From the cell containing the given text, extract its center point as [x, y] coordinate. 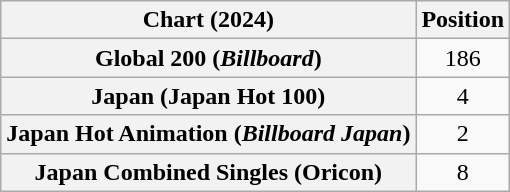
Global 200 (Billboard) [208, 58]
4 [463, 96]
Japan Combined Singles (Oricon) [208, 172]
Position [463, 20]
Japan (Japan Hot 100) [208, 96]
Chart (2024) [208, 20]
2 [463, 134]
186 [463, 58]
8 [463, 172]
Japan Hot Animation (Billboard Japan) [208, 134]
